Extract the (X, Y) coordinate from the center of the cell holding the provided text.  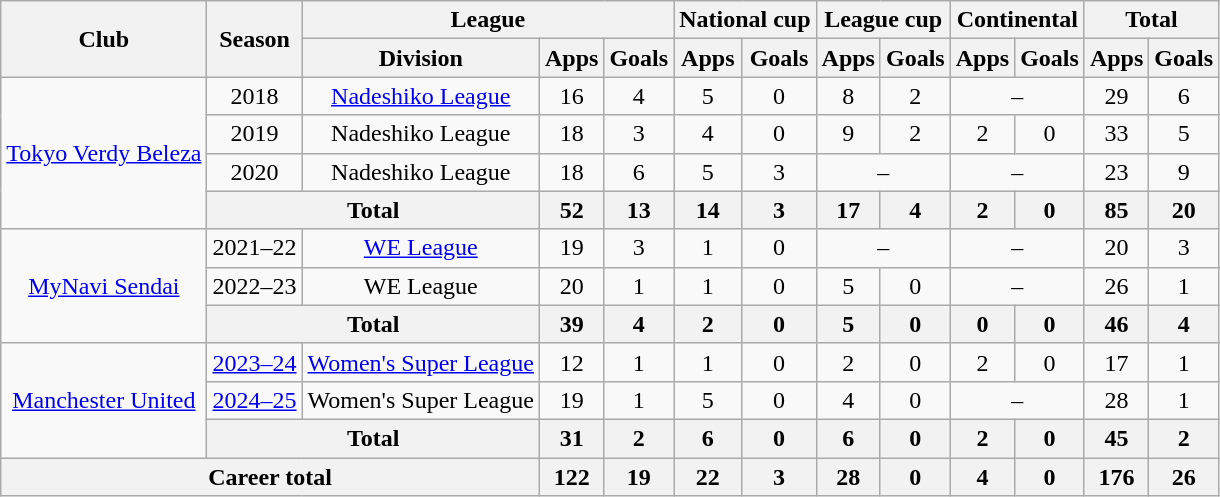
2022–23 (254, 286)
Season (254, 39)
Club (104, 39)
League (488, 20)
16 (571, 96)
45 (1116, 438)
176 (1116, 477)
Continental (1017, 20)
Career total (270, 477)
2023–24 (254, 362)
2019 (254, 134)
2018 (254, 96)
Division (420, 58)
Manchester United (104, 400)
46 (1116, 324)
League cup (883, 20)
MyNavi Sendai (104, 286)
31 (571, 438)
33 (1116, 134)
22 (708, 477)
39 (571, 324)
52 (571, 210)
National cup (745, 20)
12 (571, 362)
Tokyo Verdy Beleza (104, 153)
85 (1116, 210)
2020 (254, 172)
8 (848, 96)
29 (1116, 96)
14 (708, 210)
23 (1116, 172)
2021–22 (254, 248)
2024–25 (254, 400)
122 (571, 477)
13 (639, 210)
